Detect which cell encompasses the target text, then output its (x, y) center coordinate. 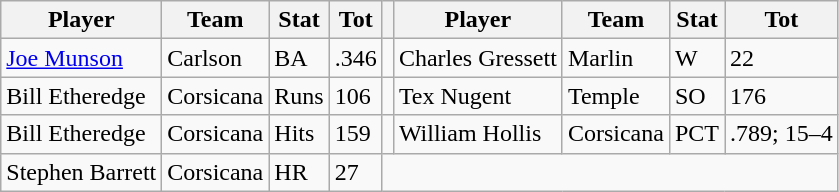
Stephen Barrett (82, 172)
106 (356, 96)
Hits (299, 134)
Charles Gressett (478, 58)
27 (356, 172)
.346 (356, 58)
.789; 15–4 (781, 134)
Marlin (616, 58)
W (696, 58)
Carlson (216, 58)
Tex Nugent (478, 96)
Runs (299, 96)
SO (696, 96)
159 (356, 134)
BA (299, 58)
22 (781, 58)
William Hollis (478, 134)
176 (781, 96)
Joe Munson (82, 58)
Temple (616, 96)
HR (299, 172)
PCT (696, 134)
